Find where the given text appears and provide that cell's center as (X, Y) coordinate. 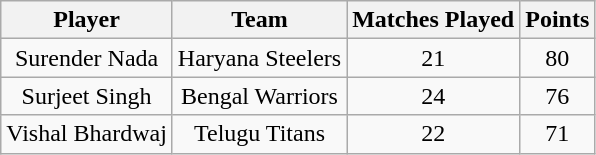
Matches Played (434, 20)
21 (434, 58)
Surjeet Singh (87, 96)
Points (558, 20)
22 (434, 134)
Vishal Bhardwaj (87, 134)
Team (259, 20)
Haryana Steelers (259, 58)
24 (434, 96)
Telugu Titans (259, 134)
Player (87, 20)
Bengal Warriors (259, 96)
76 (558, 96)
Surender Nada (87, 58)
80 (558, 58)
71 (558, 134)
